Search for the cell housing the specified text and yield its [x, y] center coordinate. 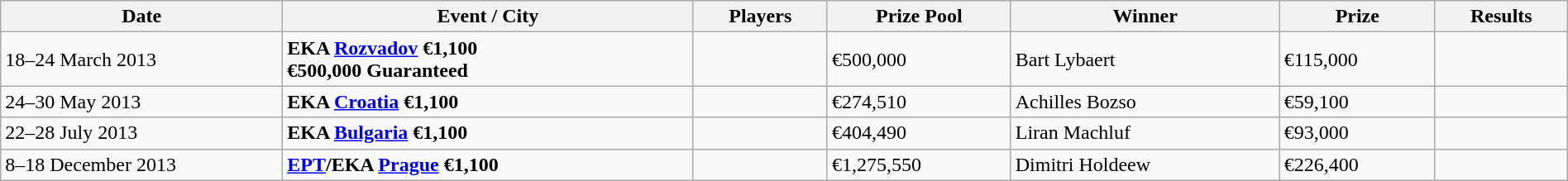
18–24 March 2013 [142, 60]
€226,400 [1357, 164]
Bart Lybaert [1145, 60]
EKA Croatia €1,100 [488, 102]
Liran Machluf [1145, 133]
EPT/EKA Prague €1,100 [488, 164]
Players [760, 17]
Winner [1145, 17]
Event / City [488, 17]
Prize [1357, 17]
€93,000 [1357, 133]
€59,100 [1357, 102]
€115,000 [1357, 60]
24–30 May 2013 [142, 102]
€404,490 [919, 133]
Dimitri Holdeew [1145, 164]
€500,000 [919, 60]
Date [142, 17]
Prize Pool [919, 17]
Results [1501, 17]
8–18 December 2013 [142, 164]
EKA Rozvadov €1,100€500,000 Guaranteed [488, 60]
€1,275,550 [919, 164]
Achilles Bozso [1145, 102]
€274,510 [919, 102]
EKA Bulgaria €1,100 [488, 133]
22–28 July 2013 [142, 133]
